Search for the cell housing the specified text and yield its (x, y) center coordinate. 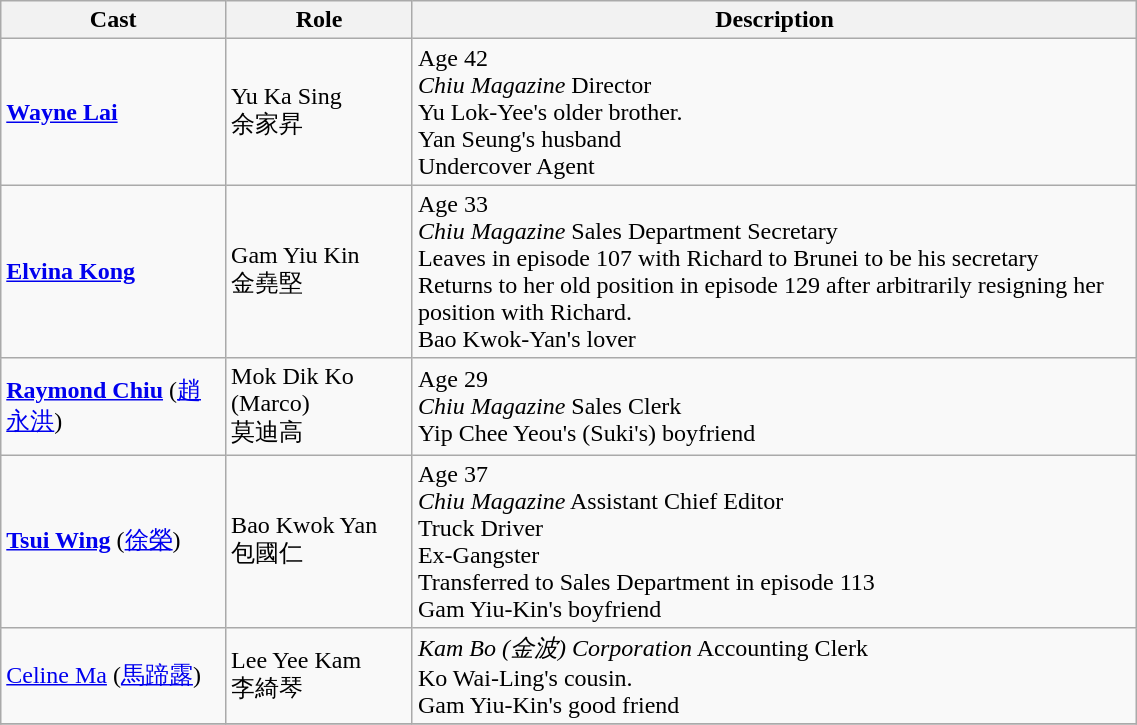
Raymond Chiu (趙永洪) (114, 406)
Yu Ka Sing 余家昇 (320, 112)
Celine Ma (馬蹄露) (114, 676)
Gam Yiu Kin 金堯堅 (320, 272)
Role (320, 20)
Mok Dik Ko (Marco) 莫迪高 (320, 406)
Elvina Kong (114, 272)
Tsui Wing (徐榮) (114, 540)
Lee Yee Kam 李綺琴 (320, 676)
Age 29Chiu Magazine Sales Clerk Yip Chee Yeou's (Suki's) boyfriend (774, 406)
Age 37Chiu Magazine Assistant Chief Editor Truck Driver Ex-Gangster Transferred to Sales Department in episode 113 Gam Yiu-Kin's boyfriend (774, 540)
Cast (114, 20)
Age 42Chiu Magazine Director Yu Lok-Yee's older brother. Yan Seung's husband Undercover Agent (774, 112)
Bao Kwok Yan 包國仁 (320, 540)
Description (774, 20)
Kam Bo (金波) Corporation Accounting Clerk Ko Wai-Ling's cousin. Gam Yiu-Kin's good friend (774, 676)
Wayne Lai (114, 112)
